Capture the cell that displays the provided text and extract its [x, y] central coordinate. 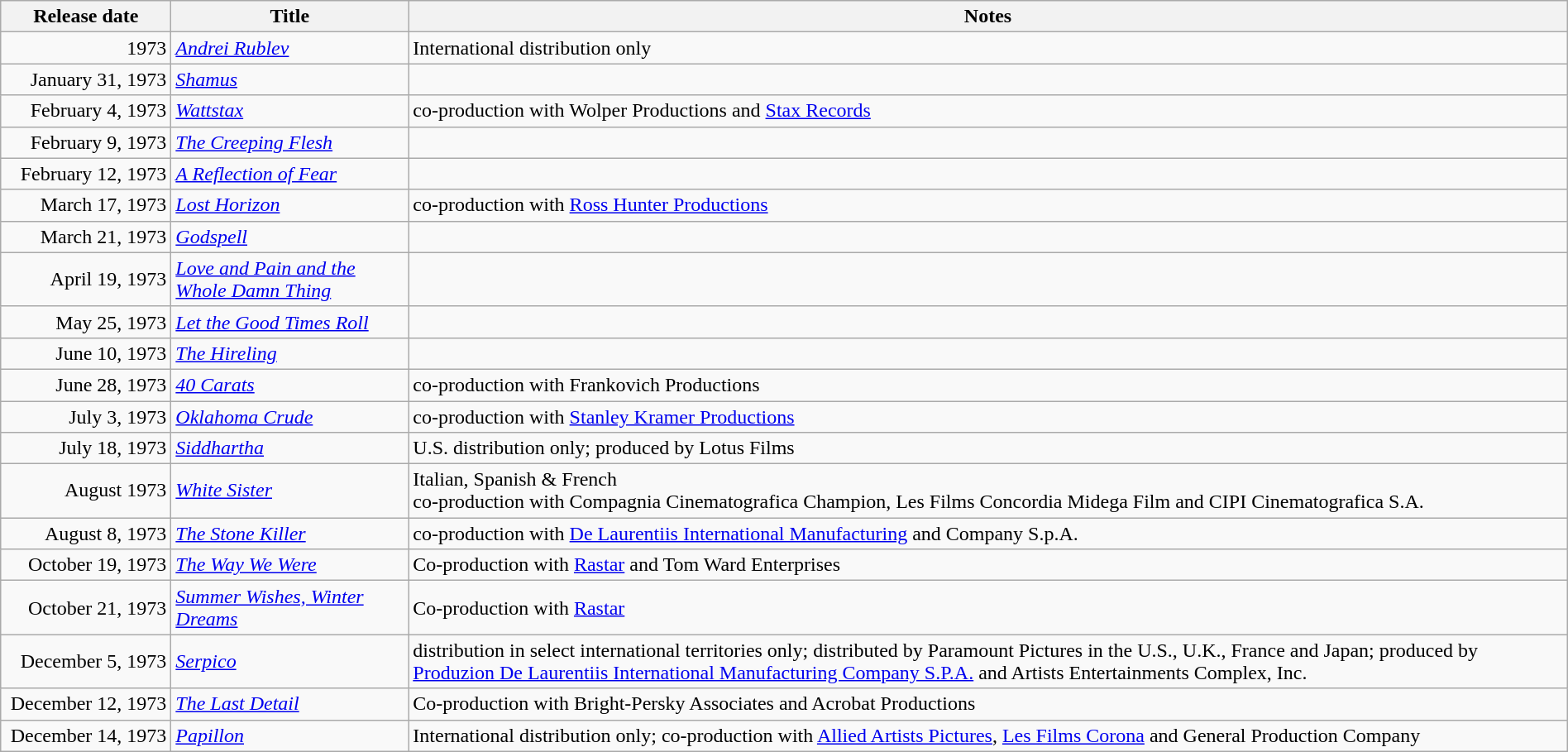
Notes [987, 17]
White Sister [289, 491]
Co-production with Rastar and Tom Ward Enterprises [987, 565]
Italian, Spanish & Frenchco-production with Compagnia Cinematografica Champion, Les Films Concordia Midega Film and CIPI Cinematografica S.A. [987, 491]
co-production with De Laurentiis International Manufacturing and Company S.p.A. [987, 534]
Lost Horizon [289, 205]
International distribution only [987, 48]
The Hireling [289, 353]
July 3, 1973 [86, 416]
Oklahoma Crude [289, 416]
October 19, 1973 [86, 565]
The Way We Were [289, 565]
December 5, 1973 [86, 662]
co-production with Frankovich Productions [987, 385]
The Last Detail [289, 704]
Siddhartha [289, 448]
June 10, 1973 [86, 353]
co-production with Ross Hunter Productions [987, 205]
Godspell [289, 237]
The Creeping Flesh [289, 142]
40 Carats [289, 385]
June 28, 1973 [86, 385]
February 9, 1973 [86, 142]
Co-production with Rastar [987, 607]
U.S. distribution only; produced by Lotus Films [987, 448]
Love and Pain and the Whole Damn Thing [289, 280]
The Stone Killer [289, 534]
December 14, 1973 [86, 735]
October 21, 1973 [86, 607]
co-production with Stanley Kramer Productions [987, 416]
co-production with Wolper Productions and Stax Records [987, 111]
February 4, 1973 [86, 111]
July 18, 1973 [86, 448]
Serpico [289, 662]
Summer Wishes, Winter Dreams [289, 607]
Co-production with Bright-Persky Associates and Acrobat Productions [987, 704]
Papillon [289, 735]
Shamus [289, 79]
International distribution only; co-production with Allied Artists Pictures, Les Films Corona and General Production Company [987, 735]
Title [289, 17]
March 17, 1973 [86, 205]
August 1973 [86, 491]
May 25, 1973 [86, 322]
Release date [86, 17]
February 12, 1973 [86, 174]
August 8, 1973 [86, 534]
Andrei Rublev [289, 48]
A Reflection of Fear [289, 174]
Wattstax [289, 111]
December 12, 1973 [86, 704]
Let the Good Times Roll [289, 322]
January 31, 1973 [86, 79]
April 19, 1973 [86, 280]
1973 [86, 48]
March 21, 1973 [86, 237]
